Output the (X, Y) coordinate of the center of the cell containing the given text.  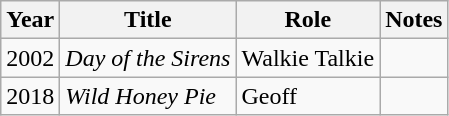
Notes (414, 20)
Year (30, 20)
Geoff (308, 96)
Role (308, 20)
Walkie Talkie (308, 58)
Title (148, 20)
Day of the Sirens (148, 58)
2002 (30, 58)
2018 (30, 96)
Wild Honey Pie (148, 96)
